Locate the cell with the specified text and output its (x, y) center coordinate. 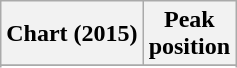
Peakposition (189, 34)
Chart (2015) (72, 34)
